Provide the [x, y] coordinate of the cell's center where the given text is located.  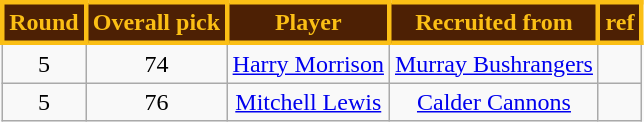
Murray Bushrangers [494, 63]
Harry Morrison [308, 63]
74 [156, 63]
Recruited from [494, 22]
Mitchell Lewis [308, 102]
76 [156, 102]
Round [44, 22]
Overall pick [156, 22]
Player [308, 22]
ref [620, 22]
Calder Cannons [494, 102]
